Locate the cell with the specified text and output its [x, y] center coordinate. 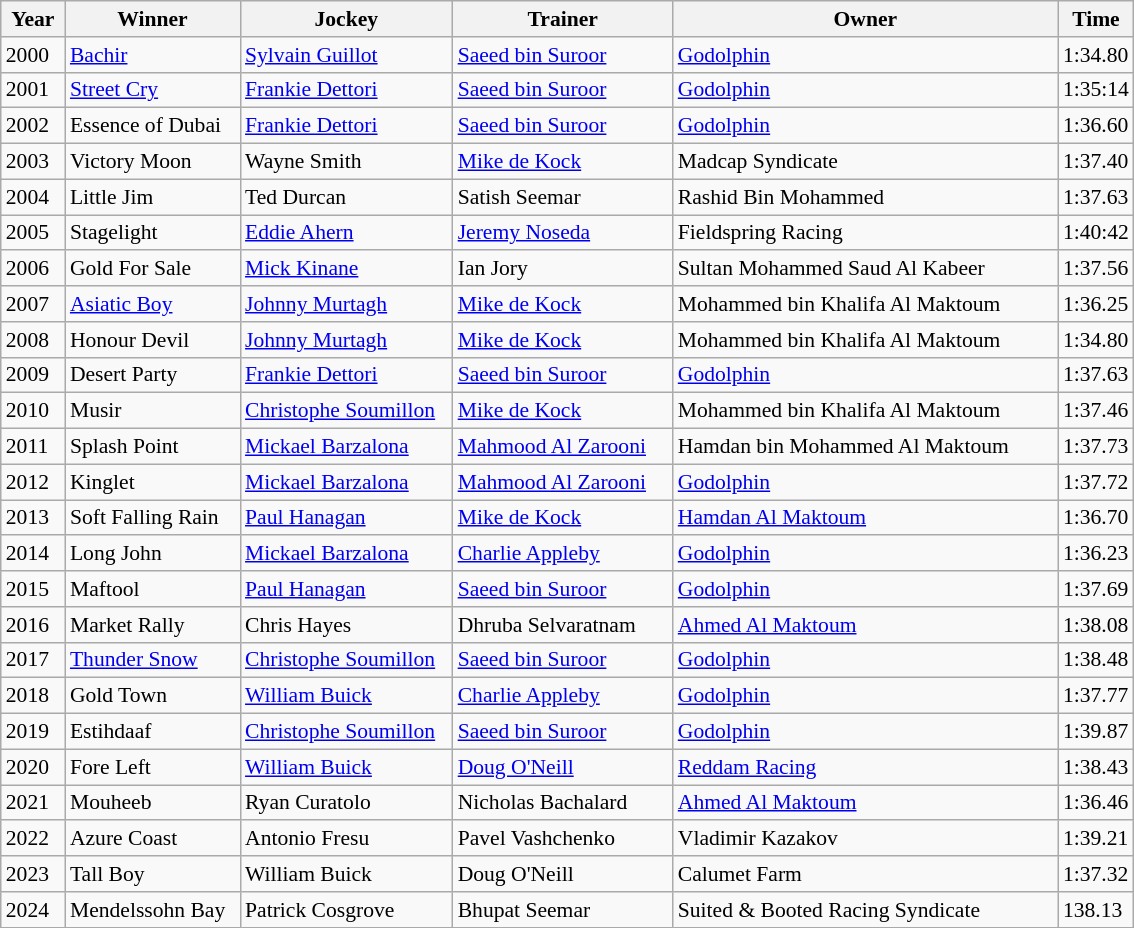
Suited & Booted Racing Syndicate [866, 910]
1:39.21 [1096, 839]
2024 [33, 910]
Market Rally [152, 625]
2020 [33, 767]
Desert Party [152, 375]
Trainer [563, 19]
Mouheeb [152, 803]
Satish Seemar [563, 197]
Splash Point [152, 447]
Sylvain Guillot [346, 55]
Hamdan bin Mohammed Al Maktoum [866, 447]
Ryan Curatolo [346, 803]
Calumet Farm [866, 874]
Ted Durcan [346, 197]
Reddam Racing [866, 767]
Soft Falling Rain [152, 518]
Fore Left [152, 767]
Winner [152, 19]
2023 [33, 874]
2003 [33, 162]
1:39.87 [1096, 732]
Honour Devil [152, 340]
2002 [33, 126]
Nicholas Bachalard [563, 803]
Time [1096, 19]
2009 [33, 375]
Dhruba Selvaratnam [563, 625]
Thunder Snow [152, 660]
2001 [33, 90]
2019 [33, 732]
1:35:14 [1096, 90]
2015 [33, 589]
1:37.32 [1096, 874]
2017 [33, 660]
138.13 [1096, 910]
Jeremy Noseda [563, 233]
1:37.72 [1096, 482]
2018 [33, 696]
2016 [33, 625]
2007 [33, 304]
2004 [33, 197]
1:38.48 [1096, 660]
Fieldspring Racing [866, 233]
1:37.73 [1096, 447]
Bhupat Seemar [563, 910]
1:37.77 [1096, 696]
1:36.23 [1096, 554]
Long John [152, 554]
Hamdan Al Maktoum [866, 518]
Stagelight [152, 233]
Vladimir Kazakov [866, 839]
Rashid Bin Mohammed [866, 197]
1:37.46 [1096, 411]
1:36.25 [1096, 304]
2012 [33, 482]
Gold Town [152, 696]
1:36.60 [1096, 126]
1:37.69 [1096, 589]
2022 [33, 839]
Estihdaaf [152, 732]
Little Jim [152, 197]
Owner [866, 19]
Mick Kinane [346, 269]
Patrick Cosgrove [346, 910]
Asiatic Boy [152, 304]
Jockey [346, 19]
Azure Coast [152, 839]
1:38.43 [1096, 767]
2014 [33, 554]
Chris Hayes [346, 625]
1:38.08 [1096, 625]
Wayne Smith [346, 162]
Maftool [152, 589]
2010 [33, 411]
Kinglet [152, 482]
2000 [33, 55]
Antonio Fresu [346, 839]
Eddie Ahern [346, 233]
2006 [33, 269]
Victory Moon [152, 162]
Madcap Syndicate [866, 162]
1:37.40 [1096, 162]
1:37.56 [1096, 269]
2008 [33, 340]
2021 [33, 803]
Sultan Mohammed Saud Al Kabeer [866, 269]
2005 [33, 233]
Bachir [152, 55]
2011 [33, 447]
1:36.46 [1096, 803]
Tall Boy [152, 874]
Street Cry [152, 90]
Mendelssohn Bay [152, 910]
Gold For Sale [152, 269]
Year [33, 19]
Musir [152, 411]
Pavel Vashchenko [563, 839]
2013 [33, 518]
Ian Jory [563, 269]
1:36.70 [1096, 518]
Essence of Dubai [152, 126]
1:40:42 [1096, 233]
